Search for the cell housing the specified text and yield its [X, Y] center coordinate. 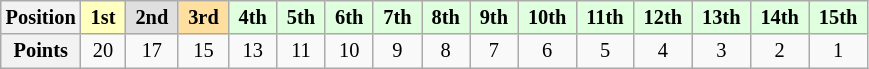
11 [301, 51]
14th [779, 17]
11th [604, 17]
10 [349, 51]
Position [41, 17]
2 [779, 51]
1st [104, 17]
4 [663, 51]
7 [494, 51]
7th [397, 17]
3rd [203, 17]
5 [604, 51]
3 [721, 51]
15th [838, 17]
13 [253, 51]
15 [203, 51]
9 [397, 51]
8 [446, 51]
20 [104, 51]
9th [494, 17]
13th [721, 17]
5th [301, 17]
10th [547, 17]
Points [41, 51]
1 [838, 51]
6th [349, 17]
6 [547, 51]
8th [446, 17]
17 [152, 51]
2nd [152, 17]
4th [253, 17]
12th [663, 17]
